Detect which cell encompasses the target text, then output its [X, Y] center coordinate. 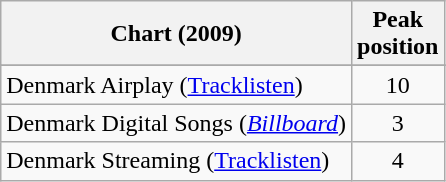
Denmark Airplay (Tracklisten) [176, 85]
Chart (2009) [176, 34]
3 [398, 123]
10 [398, 85]
Denmark Streaming (Tracklisten) [176, 161]
Peakposition [398, 34]
Denmark Digital Songs (Billboard) [176, 123]
4 [398, 161]
